Determine the (X, Y) coordinate at the center of the cell enclosing the given text.  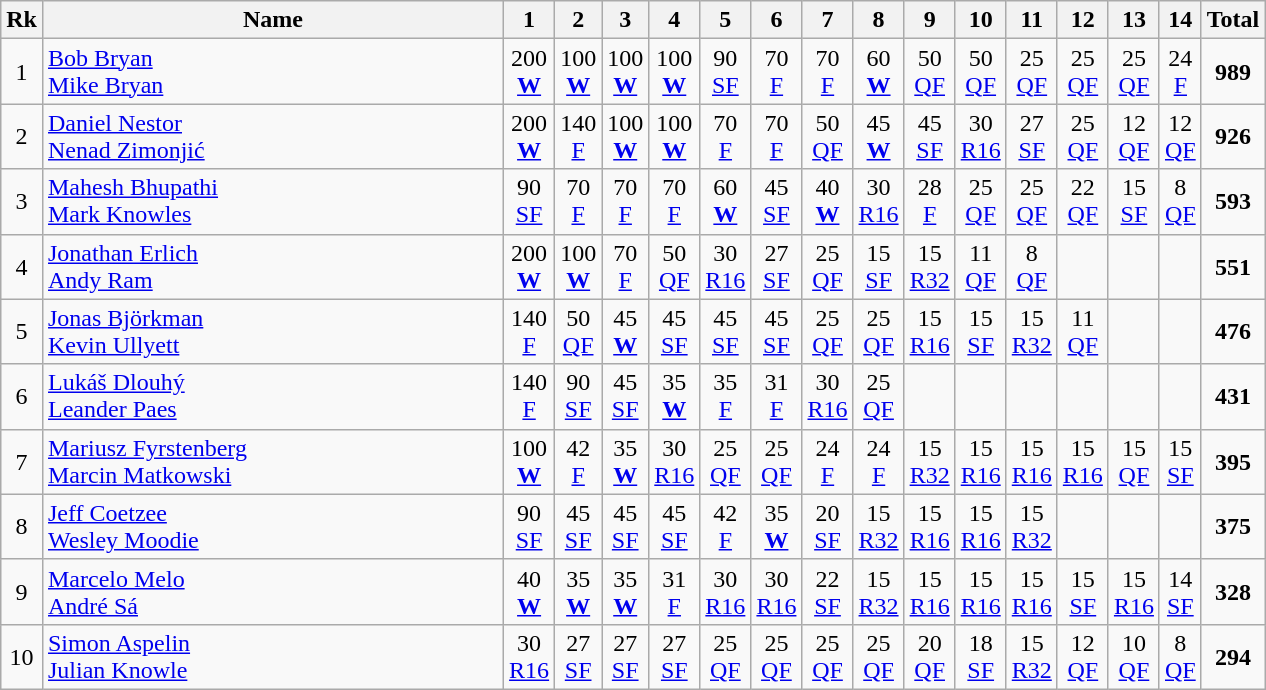
431 (1233, 396)
12 (1082, 20)
926 (1233, 136)
Mahesh Bhupathi Mark Knowles (272, 202)
375 (1233, 526)
Simon Aspelin Julian Knowle (272, 656)
Jonathan Erlich Andy Ram (272, 266)
551 (1233, 266)
15 SF (1180, 462)
Jeff Coetzee Wesley Moodie (272, 526)
22QF (1082, 202)
10QF (1134, 656)
476 (1233, 332)
328 (1233, 592)
35F (726, 396)
11 (1032, 20)
294 (1233, 656)
20SF (828, 526)
Bob Bryan Mike Bryan (272, 72)
Rk (22, 20)
Name (272, 20)
Daniel Nestor Nenad Zimonjić (272, 136)
989 (1233, 72)
14SF (1180, 592)
14 (1180, 20)
20QF (930, 656)
22SF (828, 592)
13 (1134, 20)
18SF (980, 656)
15QF (1134, 462)
Total (1233, 20)
Marcelo Melo André Sá (272, 592)
28F (930, 202)
Lukáš Dlouhý Leander Paes (272, 396)
Mariusz Fyrstenberg Marcin Matkowski (272, 462)
593 (1233, 202)
Jonas Björkman Kevin Ullyett (272, 332)
395 (1233, 462)
